Search for the cell housing the specified text and yield its [x, y] center coordinate. 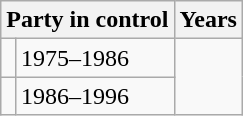
1986–1996 [94, 96]
Years [208, 20]
Party in control [88, 20]
1975–1986 [94, 58]
